Capture the cell that displays the provided text and extract its (x, y) central coordinate. 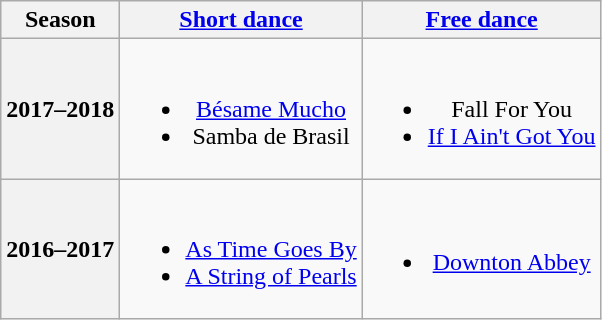
Fall For You If I Ain't Got You (482, 109)
2016–2017 (60, 249)
2017–2018 (60, 109)
Bésame Mucho Samba de Brasil (241, 109)
Downton Abbey (482, 249)
Free dance (482, 20)
Short dance (241, 20)
As Time Goes By A String of Pearls (241, 249)
Season (60, 20)
